For the text-containing cell, return its midpoint in (X, Y) coordinate format. 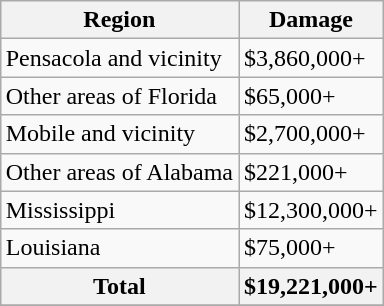
Other areas of Alabama (119, 172)
Damage (310, 20)
Region (119, 20)
$65,000+ (310, 96)
$75,000+ (310, 248)
Mississippi (119, 210)
$2,700,000+ (310, 134)
Louisiana (119, 248)
Pensacola and vicinity (119, 58)
$221,000+ (310, 172)
Other areas of Florida (119, 96)
$19,221,000+ (310, 286)
Total (119, 286)
$12,300,000+ (310, 210)
$3,860,000+ (310, 58)
Mobile and vicinity (119, 134)
